Scan for the cell matching the given text and deliver its (x, y) coordinate at center. 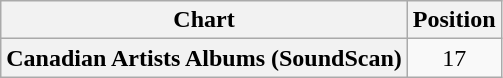
Canadian Artists Albums (SoundScan) (204, 58)
Chart (204, 20)
17 (454, 58)
Position (454, 20)
